Output the [X, Y] coordinate of the center of the cell containing the given text.  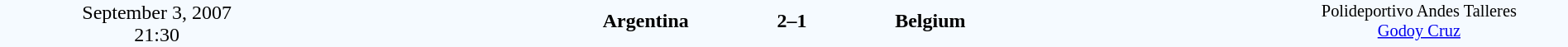
Argentina [501, 21]
2–1 [791, 21]
September 3, 200721:30 [157, 23]
Polideportivo Andes TalleresGodoy Cruz [1419, 23]
Belgium [1082, 21]
